Return the (X, Y) coordinate for the center point of the cell that contains the specified text.  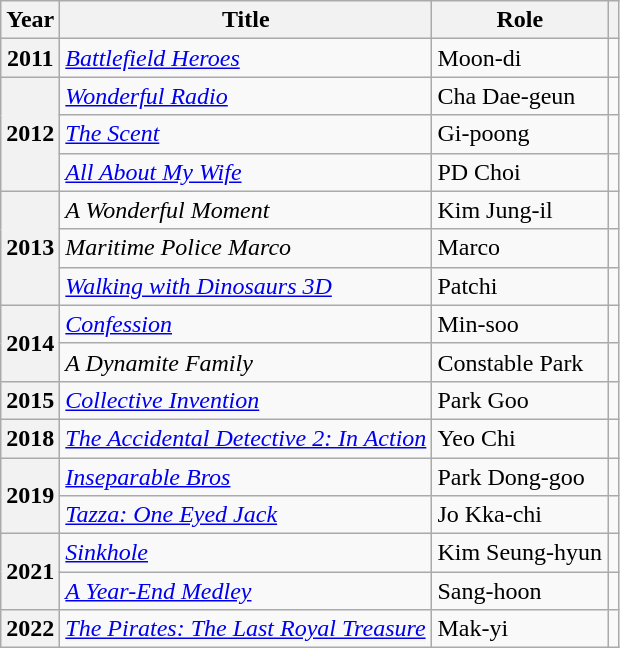
A Year-End Medley (246, 591)
The Pirates: The Last Royal Treasure (246, 629)
Jo Kka-chi (520, 515)
Role (520, 20)
Kim Jung-il (520, 210)
Marco (520, 248)
Park Goo (520, 400)
PD Choi (520, 172)
Inseparable Bros (246, 477)
2013 (30, 248)
2012 (30, 134)
2019 (30, 496)
Wonderful Radio (246, 96)
Moon-di (520, 58)
2021 (30, 572)
Sang-hoon (520, 591)
Min-soo (520, 324)
Title (246, 20)
Yeo Chi (520, 438)
Maritime Police Marco (246, 248)
Park Dong-goo (520, 477)
2011 (30, 58)
Walking with Dinosaurs 3D (246, 286)
The Scent (246, 134)
2015 (30, 400)
A Wonderful Moment (246, 210)
All About My Wife (246, 172)
Mak-yi (520, 629)
Cha Dae-geun (520, 96)
The Accidental Detective 2: In Action (246, 438)
Patchi (520, 286)
Battlefield Heroes (246, 58)
Constable Park (520, 362)
Year (30, 20)
Sinkhole (246, 553)
Kim Seung-hyun (520, 553)
2014 (30, 343)
Collective Invention (246, 400)
2022 (30, 629)
Confession (246, 324)
A Dynamite Family (246, 362)
Tazza: One Eyed Jack (246, 515)
Gi-poong (520, 134)
2018 (30, 438)
